From the cell containing the given text, extract its center point as (X, Y) coordinate. 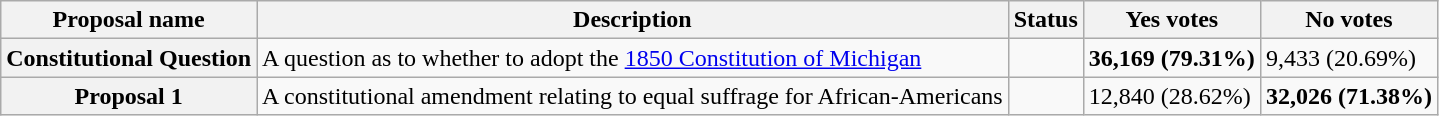
Status (1046, 20)
Proposal name (129, 20)
Proposal 1 (129, 96)
36,169 (79.31%) (1172, 58)
Constitutional Question (129, 58)
12,840 (28.62%) (1172, 96)
Yes votes (1172, 20)
32,026 (71.38%) (1348, 96)
A constitutional amendment relating to equal suffrage for African-Americans (633, 96)
9,433 (20.69%) (1348, 58)
No votes (1348, 20)
Description (633, 20)
A question as to whether to adopt the 1850 Constitution of Michigan (633, 58)
